Scan for the cell matching the given text and deliver its [x, y] coordinate at center. 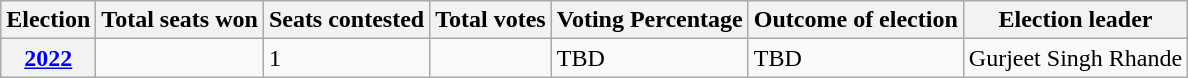
Total votes [491, 20]
Seats contested [346, 20]
1 [346, 58]
Outcome of election [856, 20]
2022 [48, 58]
Election leader [1075, 20]
Total seats won [180, 20]
Voting Percentage [650, 20]
Gurjeet Singh Rhande [1075, 58]
Election [48, 20]
